Return the (X, Y) coordinate for the center point of the cell that contains the specified text.  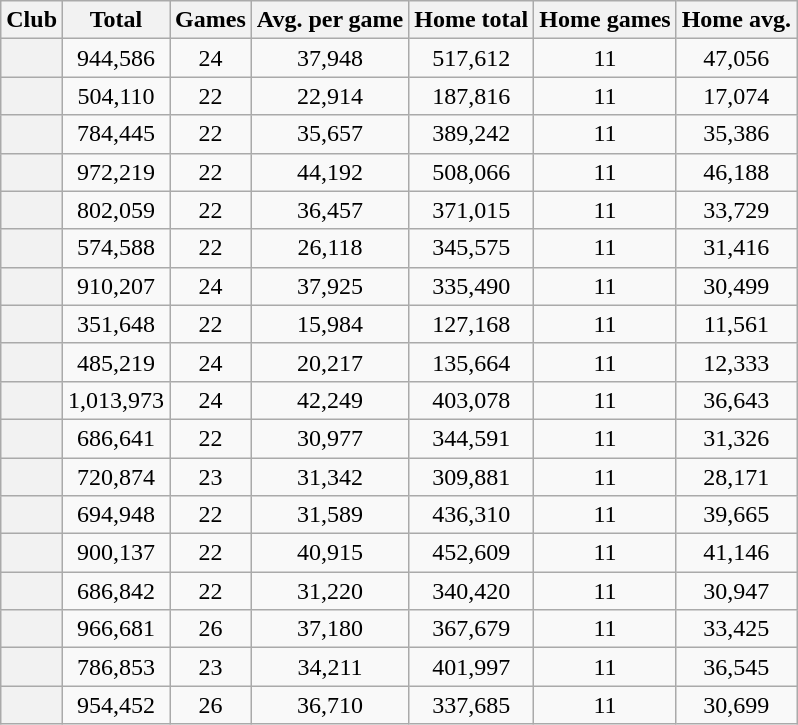
574,588 (116, 248)
335,490 (472, 286)
31,220 (330, 591)
972,219 (116, 172)
686,842 (116, 591)
37,925 (330, 286)
28,171 (736, 477)
44,192 (330, 172)
340,420 (472, 591)
36,457 (330, 210)
31,326 (736, 438)
351,648 (116, 324)
452,609 (472, 553)
403,078 (472, 400)
954,452 (116, 705)
40,915 (330, 553)
694,948 (116, 515)
345,575 (472, 248)
30,977 (330, 438)
30,699 (736, 705)
436,310 (472, 515)
802,059 (116, 210)
900,137 (116, 553)
401,997 (472, 667)
966,681 (116, 629)
26,118 (330, 248)
686,641 (116, 438)
Home avg. (736, 20)
Total (116, 20)
910,207 (116, 286)
389,242 (472, 134)
36,545 (736, 667)
31,416 (736, 248)
371,015 (472, 210)
36,643 (736, 400)
944,586 (116, 58)
30,499 (736, 286)
47,056 (736, 58)
36,710 (330, 705)
187,816 (472, 96)
35,386 (736, 134)
337,685 (472, 705)
485,219 (116, 362)
Avg. per game (330, 20)
784,445 (116, 134)
31,589 (330, 515)
31,342 (330, 477)
35,657 (330, 134)
Home total (472, 20)
504,110 (116, 96)
517,612 (472, 58)
1,013,973 (116, 400)
20,217 (330, 362)
720,874 (116, 477)
42,249 (330, 400)
135,664 (472, 362)
15,984 (330, 324)
786,853 (116, 667)
46,188 (736, 172)
11,561 (736, 324)
367,679 (472, 629)
37,180 (330, 629)
508,066 (472, 172)
Games (211, 20)
344,591 (472, 438)
39,665 (736, 515)
33,425 (736, 629)
17,074 (736, 96)
30,947 (736, 591)
37,948 (330, 58)
Club (32, 20)
22,914 (330, 96)
127,168 (472, 324)
41,146 (736, 553)
Home games (605, 20)
34,211 (330, 667)
12,333 (736, 362)
33,729 (736, 210)
309,881 (472, 477)
